Identify which cell holds the provided text, then report its (X, Y) central coordinate. 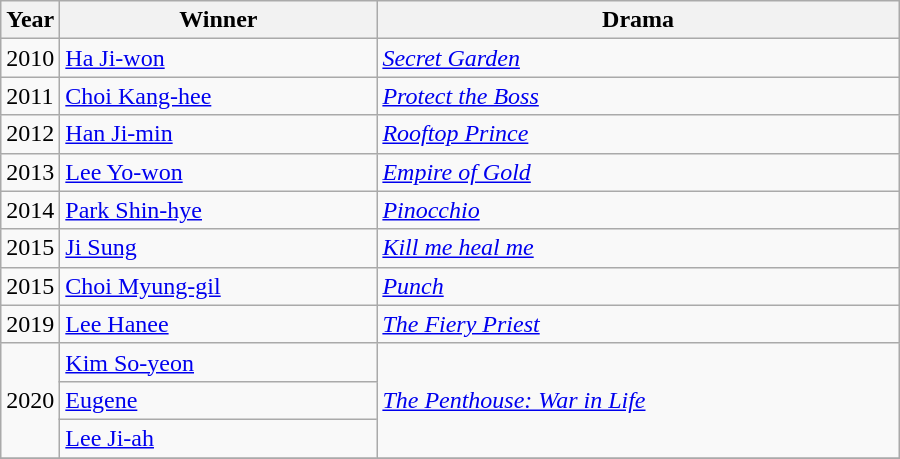
Eugene (218, 400)
Winner (218, 20)
Protect the Boss (638, 96)
2013 (30, 172)
Kim So-yeon (218, 362)
2014 (30, 210)
Rooftop Prince (638, 134)
2020 (30, 400)
Ji Sung (218, 248)
2011 (30, 96)
Secret Garden (638, 58)
Kill me heal me (638, 248)
Ha Ji-won (218, 58)
Choi Myung-gil (218, 286)
The Fiery Priest (638, 324)
Park Shin-hye (218, 210)
Choi Kang-hee (218, 96)
Lee Hanee (218, 324)
Empire of Gold (638, 172)
2019 (30, 324)
Pinocchio (638, 210)
2012 (30, 134)
Year (30, 20)
Punch (638, 286)
The Penthouse: War in Life (638, 400)
Lee Yo-won (218, 172)
2010 (30, 58)
Han Ji-min (218, 134)
Lee Ji-ah (218, 438)
Drama (638, 20)
